Detect which cell encompasses the target text, then output its [x, y] center coordinate. 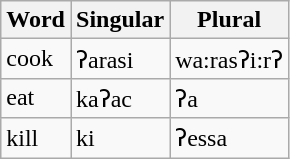
ʔessa [230, 138]
Word [36, 20]
ki [120, 138]
kaʔac [120, 98]
Plural [230, 20]
ʔarasi [120, 59]
Singular [120, 20]
ʔa [230, 98]
eat [36, 98]
kill [36, 138]
cook [36, 59]
wa:rasʔi:rʔ [230, 59]
